Scan for the cell matching the given text and deliver its [x, y] coordinate at center. 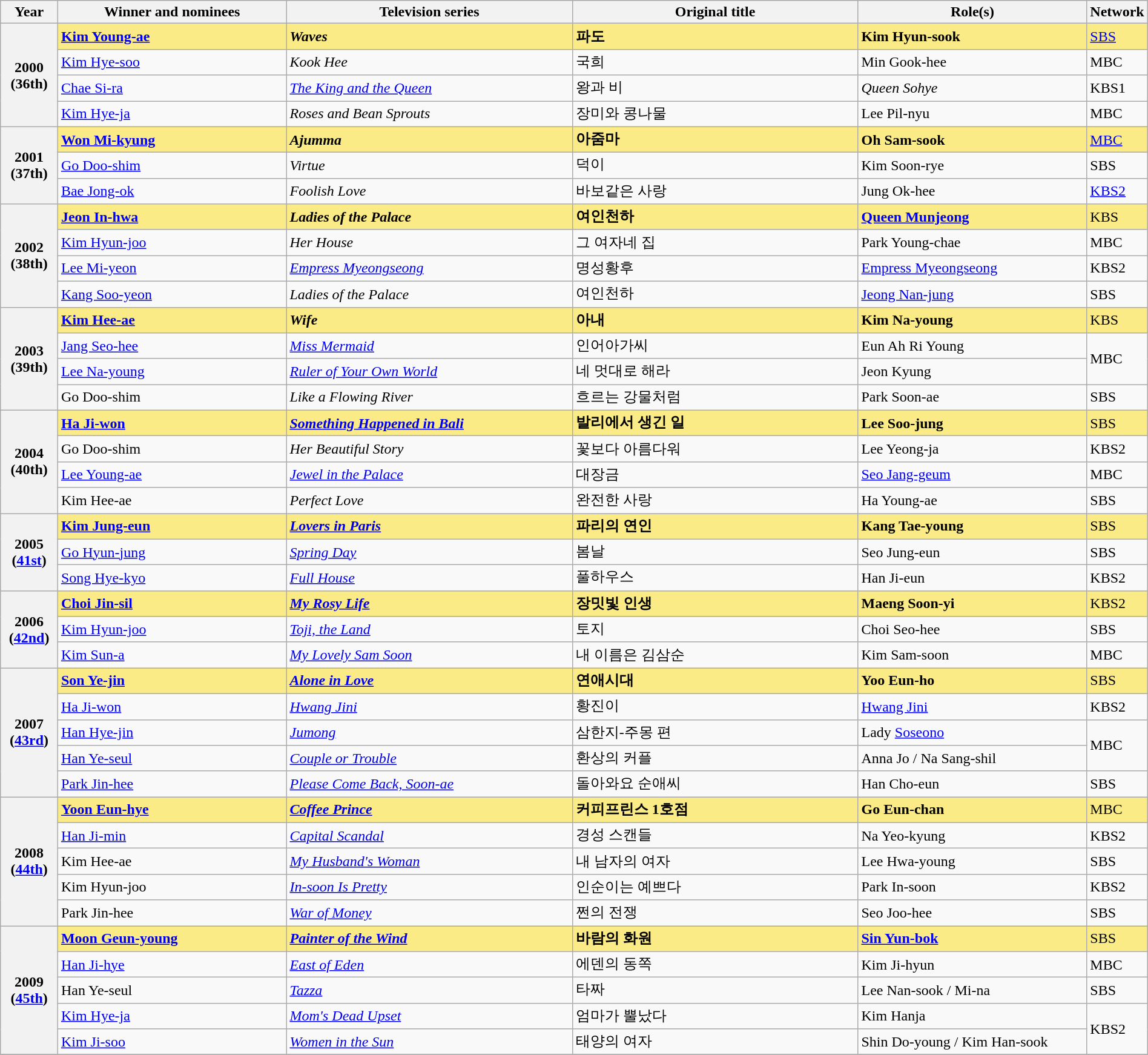
Kim Soon-rye [972, 166]
Song Hye-kyo [172, 578]
발리에서 생긴 일 [715, 423]
Lee Mi-yeon [172, 269]
Role(s) [972, 12]
네 멋대로 해라 [715, 372]
Virtue [429, 166]
Network [1117, 12]
Ha Young-ae [972, 500]
Perfect Love [429, 500]
Won Mi-kyung [172, 139]
Mom's Dead Upset [429, 1016]
Oh Sam-sook [972, 139]
Queen Munjeong [972, 217]
Her House [429, 242]
Yoon Eun-hye [172, 810]
국희 [715, 62]
풀하우스 [715, 578]
Kim Hye-soo [172, 62]
Park In-soon [972, 887]
Lovers in Paris [429, 527]
내 이름은 김삼순 [715, 655]
아줌마 [715, 139]
Anna Jo / Na Sang-shil [972, 758]
My Rosy Life [429, 603]
2002(38th) [29, 256]
Han Ji-min [172, 836]
Women in the Sun [429, 1042]
2003(39th) [29, 359]
태양의 여자 [715, 1042]
Her Beautiful Story [429, 449]
아내 [715, 320]
Coffee Prince [429, 810]
Min Gook-hee [972, 62]
흐르는 강물처럼 [715, 397]
Tazza [429, 991]
삼한지-주몽 편 [715, 733]
Foolish Love [429, 191]
Yoo Eun-ho [972, 681]
Lady Soseono [972, 733]
Jeon Kyung [972, 372]
2007(43rd) [29, 733]
돌아와요 순애씨 [715, 784]
In-soon Is Pretty [429, 887]
경성 스캔들 [715, 836]
Toji, the Land [429, 630]
Kim Young-ae [172, 36]
Jang Seo-hee [172, 346]
Eun Ah Ri Young [972, 346]
Seo Jung-eun [972, 552]
인어아가씨 [715, 346]
Kook Hee [429, 62]
Park Soon-ae [972, 397]
Kim Hyun-sook [972, 36]
Kang Soo-yeon [172, 294]
East of Eden [429, 964]
Na Yeo-kyung [972, 836]
Alone in Love [429, 681]
대장금 [715, 475]
Lee Soo-jung [972, 423]
파도 [715, 36]
Maeng Soon-yi [972, 603]
Television series [429, 12]
Full House [429, 578]
Lee Young-ae [172, 475]
Choi Seo-hee [972, 630]
Roses and Bean Sprouts [429, 114]
Sin Yun-bok [972, 939]
토지 [715, 630]
Kim Na-young [972, 320]
Lee Yeong-ja [972, 449]
Like a Flowing River [429, 397]
Something Happened in Bali [429, 423]
그 여자네 집 [715, 242]
황진이 [715, 706]
Ajumma [429, 139]
Lee Hwa-young [972, 861]
Choi Jin-sil [172, 603]
2009(45th) [29, 990]
Queen Sohye [972, 88]
바보같은 사랑 [715, 191]
Seo Joo-hee [972, 913]
Kim Jung-eun [172, 527]
Spring Day [429, 552]
Go Hyun-jung [172, 552]
Ruler of Your Own World [429, 372]
KBS1 [1117, 88]
Han Ji-hye [172, 964]
My Lovely Sam Soon [429, 655]
Kang Tae-young [972, 527]
Please Come Back, Soon-ae [429, 784]
Winner and nominees [172, 12]
Shin Do-young / Kim Han-sook [972, 1042]
타짜 [715, 991]
Kim Ji-soo [172, 1042]
2006(42nd) [29, 629]
쩐의 전쟁 [715, 913]
장밋빛 인생 [715, 603]
커피프린스 1호점 [715, 810]
인순이는 예쁘다 [715, 887]
My Husband's Woman [429, 861]
2005(41st) [29, 552]
꽃보다 아름다워 [715, 449]
2001(37th) [29, 165]
Waves [429, 36]
2004(40th) [29, 461]
Lee Na-young [172, 372]
Year [29, 12]
Lee Nan-sook / Mi-na [972, 991]
Chae Si-ra [172, 88]
Jewel in the Palace [429, 475]
Seo Jang-geum [972, 475]
2000(36th) [29, 75]
Miss Mermaid [429, 346]
Kim Ji-hyun [972, 964]
The King and the Queen [429, 88]
Wife [429, 320]
Lee Pil-nyu [972, 114]
명성황후 [715, 269]
내 남자의 여자 [715, 861]
Han Hye-jin [172, 733]
Couple or Trouble [429, 758]
Park Young-chae [972, 242]
왕과 비 [715, 88]
Painter of the Wind [429, 939]
에덴의 동쪽 [715, 964]
덕이 [715, 166]
Jeon In-hwa [172, 217]
Han Ji-eun [972, 578]
Jung Ok-hee [972, 191]
Moon Geun-young [172, 939]
바람의 화원 [715, 939]
Son Ye-jin [172, 681]
Jumong [429, 733]
엄마가 뿔났다 [715, 1016]
연애시대 [715, 681]
Jeong Nan-jung [972, 294]
환상의 커플 [715, 758]
Go Eun-chan [972, 810]
장미와 콩나물 [715, 114]
Capital Scandal [429, 836]
Han Cho-eun [972, 784]
Kim Hanja [972, 1016]
2008(44th) [29, 861]
Bae Jong-ok [172, 191]
Kim Sun-a [172, 655]
완전한 사랑 [715, 500]
봄날 [715, 552]
Original title [715, 12]
Kim Sam-soon [972, 655]
파리의 연인 [715, 527]
War of Money [429, 913]
